For the text-containing cell, return its midpoint in [x, y] coordinate format. 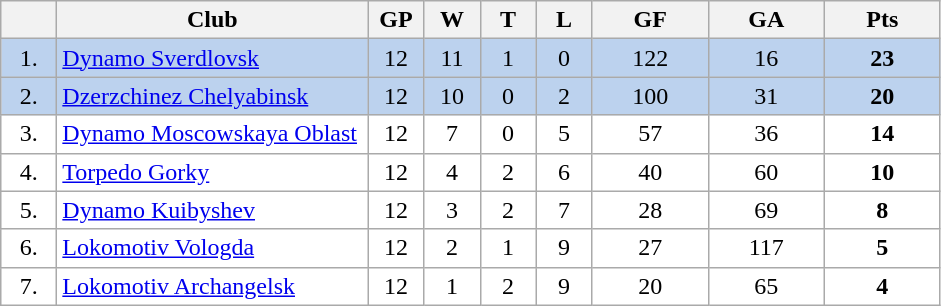
W [452, 20]
2. [29, 96]
Dynamo Moscowskaya Oblast [212, 134]
16 [766, 58]
Torpedo Gorky [212, 172]
28 [650, 210]
L [564, 20]
11 [452, 58]
GF [650, 20]
Club [212, 20]
4. [29, 172]
Lokomotiv Vologda [212, 248]
117 [766, 248]
T [508, 20]
3 [452, 210]
3. [29, 134]
6 [564, 172]
GA [766, 20]
7. [29, 286]
Dzerzchinez Chelyabinsk [212, 96]
6. [29, 248]
57 [650, 134]
122 [650, 58]
36 [766, 134]
69 [766, 210]
14 [882, 134]
31 [766, 96]
GP [396, 20]
Pts [882, 20]
5. [29, 210]
27 [650, 248]
100 [650, 96]
65 [766, 286]
8 [882, 210]
1. [29, 58]
40 [650, 172]
60 [766, 172]
Dynamo Sverdlovsk [212, 58]
Lokomotiv Archangelsk [212, 286]
Dynamo Kuibyshev [212, 210]
23 [882, 58]
